Search for the cell housing the specified text and yield its [x, y] center coordinate. 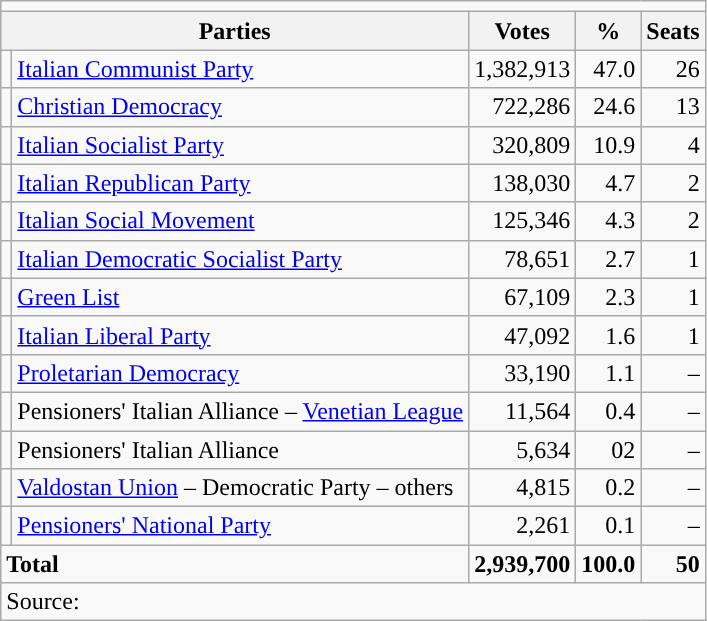
47.0 [608, 69]
2.3 [608, 297]
Italian Socialist Party [240, 145]
2,939,700 [522, 564]
Parties [235, 31]
Green List [240, 297]
Valdostan Union – Democratic Party – others [240, 488]
100.0 [608, 564]
Christian Democracy [240, 107]
Pensioners' National Party [240, 526]
50 [673, 564]
125,346 [522, 221]
0.4 [608, 411]
2.7 [608, 259]
320,809 [522, 145]
Votes [522, 31]
Source: [353, 602]
722,286 [522, 107]
33,190 [522, 373]
13 [673, 107]
4,815 [522, 488]
02 [608, 449]
2,261 [522, 526]
Italian Democratic Socialist Party [240, 259]
78,651 [522, 259]
1,382,913 [522, 69]
4.7 [608, 183]
0.1 [608, 526]
Italian Communist Party [240, 69]
Italian Republican Party [240, 183]
Pensioners' Italian Alliance [240, 449]
1.6 [608, 335]
% [608, 31]
Italian Social Movement [240, 221]
5,634 [522, 449]
Pensioners' Italian Alliance – Venetian League [240, 411]
24.6 [608, 107]
1.1 [608, 373]
47,092 [522, 335]
4 [673, 145]
Italian Liberal Party [240, 335]
Seats [673, 31]
4.3 [608, 221]
138,030 [522, 183]
Proletarian Democracy [240, 373]
67,109 [522, 297]
0.2 [608, 488]
26 [673, 69]
Total [235, 564]
11,564 [522, 411]
10.9 [608, 145]
